Find where the given text appears and provide that cell's center as (X, Y) coordinate. 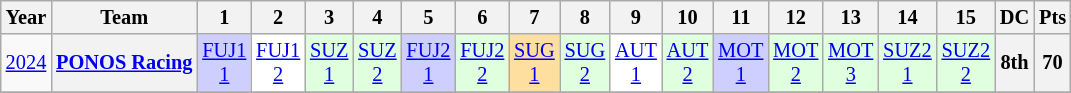
FUJ22 (482, 63)
12 (796, 17)
SUZ1 (329, 63)
6 (482, 17)
1 (224, 17)
7 (534, 17)
FUJ11 (224, 63)
70 (1052, 63)
10 (688, 17)
3 (329, 17)
4 (377, 17)
Year (26, 17)
SUZ21 (907, 63)
15 (966, 17)
2 (278, 17)
SUZ2 (377, 63)
Pts (1052, 17)
5 (428, 17)
FUJ21 (428, 63)
13 (850, 17)
SUZ22 (966, 63)
2024 (26, 63)
DC (1014, 17)
MOT1 (740, 63)
SUG2 (585, 63)
11 (740, 17)
8th (1014, 63)
9 (636, 17)
MOT3 (850, 63)
Team (124, 17)
SUG1 (534, 63)
FUJ12 (278, 63)
AUT2 (688, 63)
14 (907, 17)
PONOS Racing (124, 63)
8 (585, 17)
MOT2 (796, 63)
AUT1 (636, 63)
